Provide the (X, Y) coordinate of the cell's center where the given text is located.  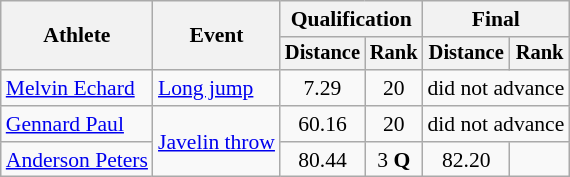
Event (216, 36)
Long jump (216, 88)
Final (496, 19)
Javelin throw (216, 142)
7.29 (322, 88)
Melvin Echard (77, 88)
Gennard Paul (77, 124)
Athlete (77, 36)
60.16 (322, 124)
Qualification (351, 19)
